Output the (X, Y) coordinate of the center of the cell containing the given text.  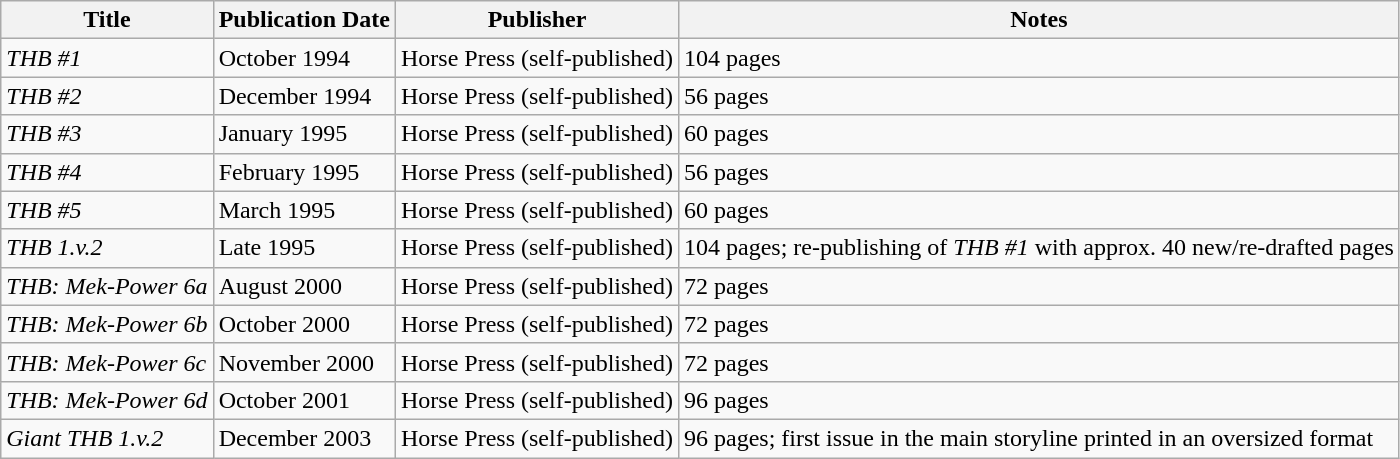
November 2000 (304, 362)
August 2000 (304, 286)
January 1995 (304, 134)
THB: Mek-Power 6b (107, 324)
October 1994 (304, 58)
October 2000 (304, 324)
104 pages; re-publishing of THB #1 with approx. 40 new/re-drafted pages (1038, 248)
THB #2 (107, 96)
THB #1 (107, 58)
THB #4 (107, 172)
Giant THB 1.v.2 (107, 438)
THB 1.v.2 (107, 248)
THB: Mek-Power 6c (107, 362)
Title (107, 20)
February 1995 (304, 172)
THB #5 (107, 210)
96 pages (1038, 400)
104 pages (1038, 58)
March 1995 (304, 210)
THB #3 (107, 134)
THB: Mek-Power 6d (107, 400)
Notes (1038, 20)
December 2003 (304, 438)
THB: Mek-Power 6a (107, 286)
December 1994 (304, 96)
October 2001 (304, 400)
Publication Date (304, 20)
Publisher (536, 20)
Late 1995 (304, 248)
96 pages; first issue in the main storyline printed in an oversized format (1038, 438)
